Identify which cell holds the provided text, then report its (X, Y) central coordinate. 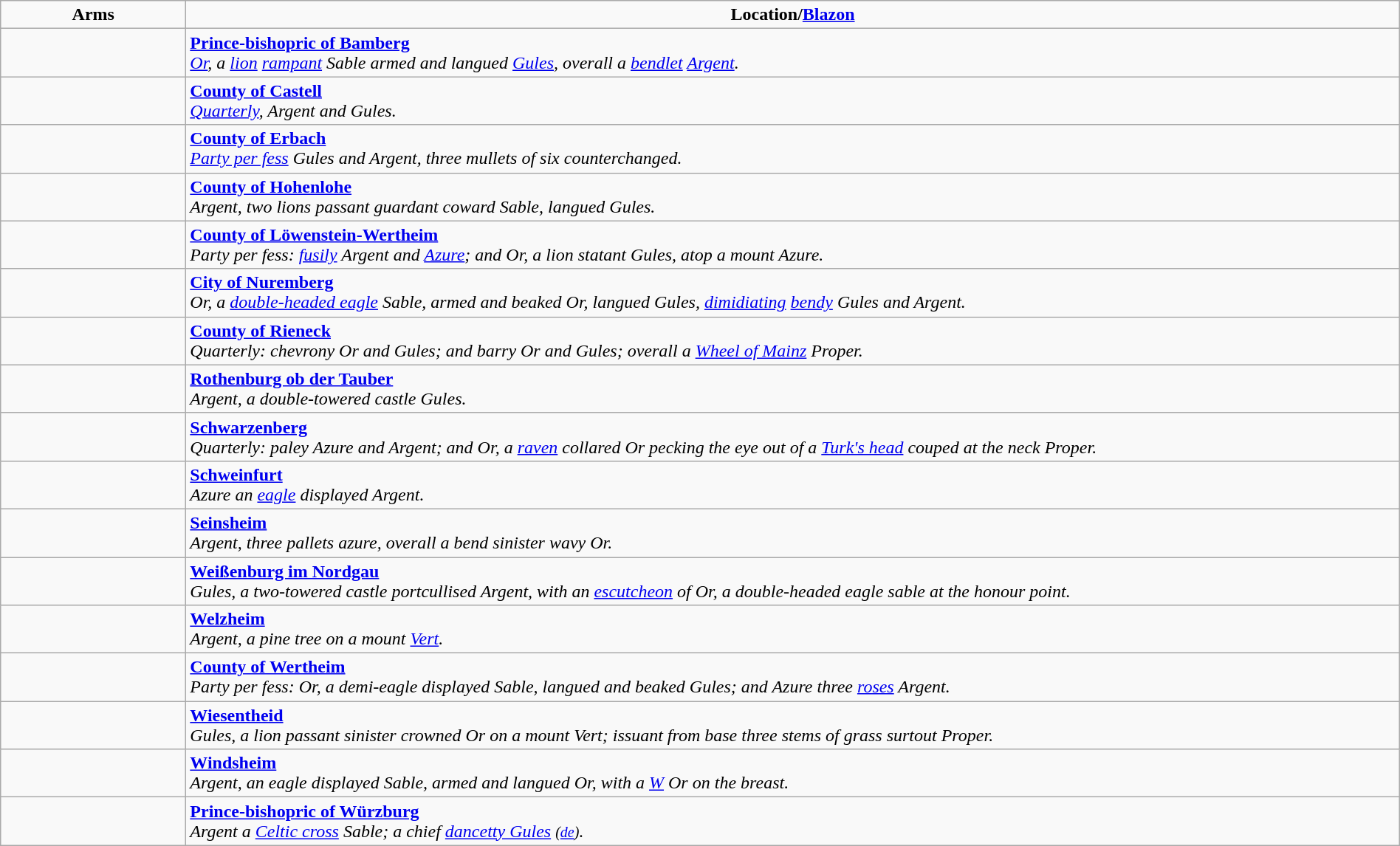
County of Löwenstein-WertheimParty per fess: fusily Argent and Azure; and Or, a lion statant Gules, atop a mount Azure. (793, 245)
County of RieneckQuarterly: chevrony Or and Gules; and barry Or and Gules; overall a Wheel of Mainz Proper. (793, 341)
County of WertheimParty per fess: Or, a demi-eagle displayed Sable, langued and beaked Gules; and Azure three roses Argent. (793, 678)
WelzheimArgent, a pine tree on a mount Vert. (793, 629)
City of NurembergOr, a double-headed eagle Sable, armed and beaked Or, langued Gules, dimidiating bendy Gules and Argent. (793, 292)
WindsheimArgent, an eagle displayed Sable, armed and langued Or, with a W Or on the breast. (793, 774)
SchwarzenbergQuarterly: paley Azure and Argent; and Or, a raven collared Or pecking the eye out of a Turk's head couped at the neck Proper. (793, 437)
County of HohenloheArgent, two lions passant guardant coward Sable, langued Gules. (793, 196)
County of CastellQuarterly, Argent and Gules. (793, 100)
SeinsheimArgent, three pallets azure, overall a bend sinister wavy Or. (793, 533)
Weißenburg im NordgauGules, a two-towered castle portcullised Argent, with an escutcheon of Or, a double-headed eagle sable at the honour point. (793, 580)
Location/Blazon (793, 15)
WiesentheidGules, a lion passant sinister crowned Or on a mount Vert; issuant from base three stems of grass surtout Proper. (793, 725)
Arms (93, 15)
SchweinfurtAzure an eagle displayed Argent. (793, 484)
Prince-bishopric of BambergOr, a lion rampant Sable armed and langued Gules, overall a bendlet Argent. (793, 53)
Prince-bishopric of WürzburgArgent a Celtic cross Sable; a chief dancetty Gules (de). (793, 821)
County of ErbachParty per fess Gules and Argent, three mullets of six counterchanged. (793, 149)
Rothenburg ob der TauberArgent, a double-towered castle Gules. (793, 388)
